Extract the [X, Y] coordinate from the center of the cell holding the provided text.  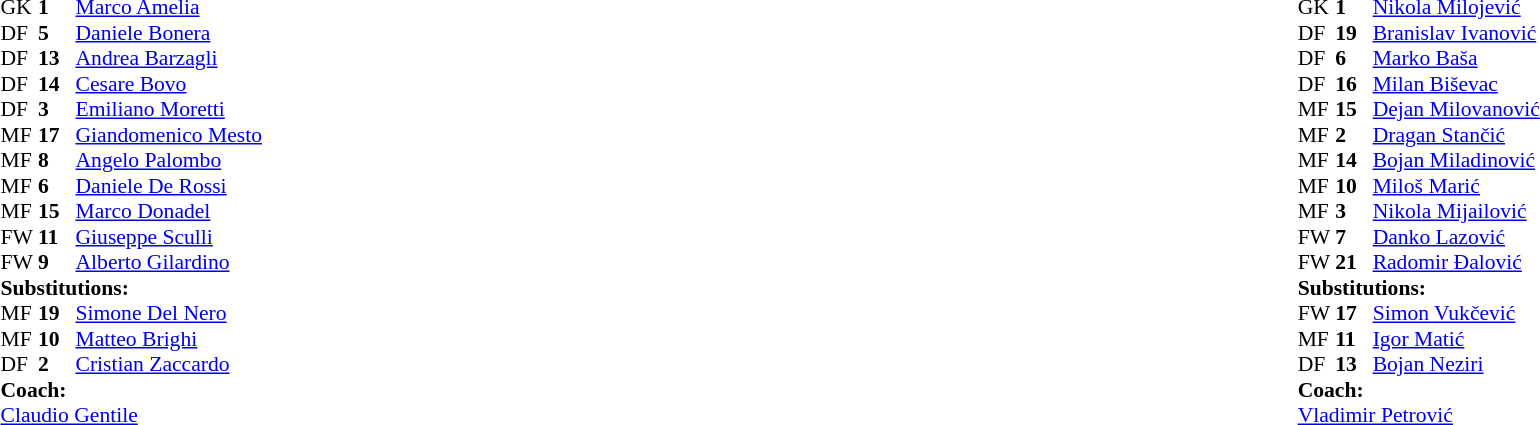
21 [1354, 263]
Alberto Gilardino [169, 263]
Simone Del Nero [169, 313]
7 [1354, 237]
Nikola Mijailović [1456, 211]
Igor Matić [1456, 339]
Simon Vukčević [1456, 313]
Bojan Miladinović [1456, 161]
Giandomenico Mesto [169, 135]
Andrea Barzagli [169, 59]
Marco Donadel [169, 211]
Danko Lazović [1456, 237]
Dragan Stančić [1456, 135]
Miloš Marić [1456, 186]
5 [57, 33]
Dejan Milovanović [1456, 109]
8 [57, 161]
Giuseppe Sculli [169, 237]
Daniele De Rossi [169, 186]
Bojan Neziri [1456, 365]
Milan Biševac [1456, 84]
Cristian Zaccardo [169, 365]
Cesare Bovo [169, 84]
16 [1354, 84]
Angelo Palombo [169, 161]
Daniele Bonera [169, 33]
Matteo Brighi [169, 339]
Emiliano Moretti [169, 109]
Radomir Đalović [1456, 263]
9 [57, 263]
Marko Baša [1456, 59]
Branislav Ivanović [1456, 33]
